Search for the cell housing the specified text and yield its [x, y] center coordinate. 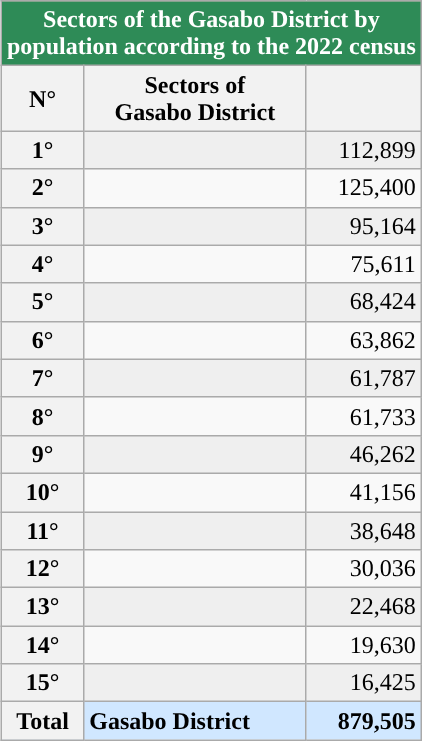
5° [42, 302]
68,424 [364, 302]
46,262 [364, 454]
6° [42, 340]
3° [42, 226]
112,899 [364, 150]
4° [42, 264]
75,611 [364, 264]
61,733 [364, 416]
14° [42, 645]
2° [42, 188]
11° [42, 531]
41,156 [364, 492]
22,468 [364, 607]
10° [42, 492]
15° [42, 683]
Gasabo District [195, 721]
12° [42, 569]
879,505 [364, 721]
Sectors of Gasabo District [195, 98]
13° [42, 607]
61,787 [364, 378]
30,036 [364, 569]
95,164 [364, 226]
Sectors of the Gasabo District by population according to the 2022 census [211, 34]
19,630 [364, 645]
9° [42, 454]
N° [42, 98]
16,425 [364, 683]
125,400 [364, 188]
8° [42, 416]
63,862 [364, 340]
1° [42, 150]
Total [42, 721]
7° [42, 378]
38,648 [364, 531]
